Identify which cell holds the provided text, then report its [X, Y] central coordinate. 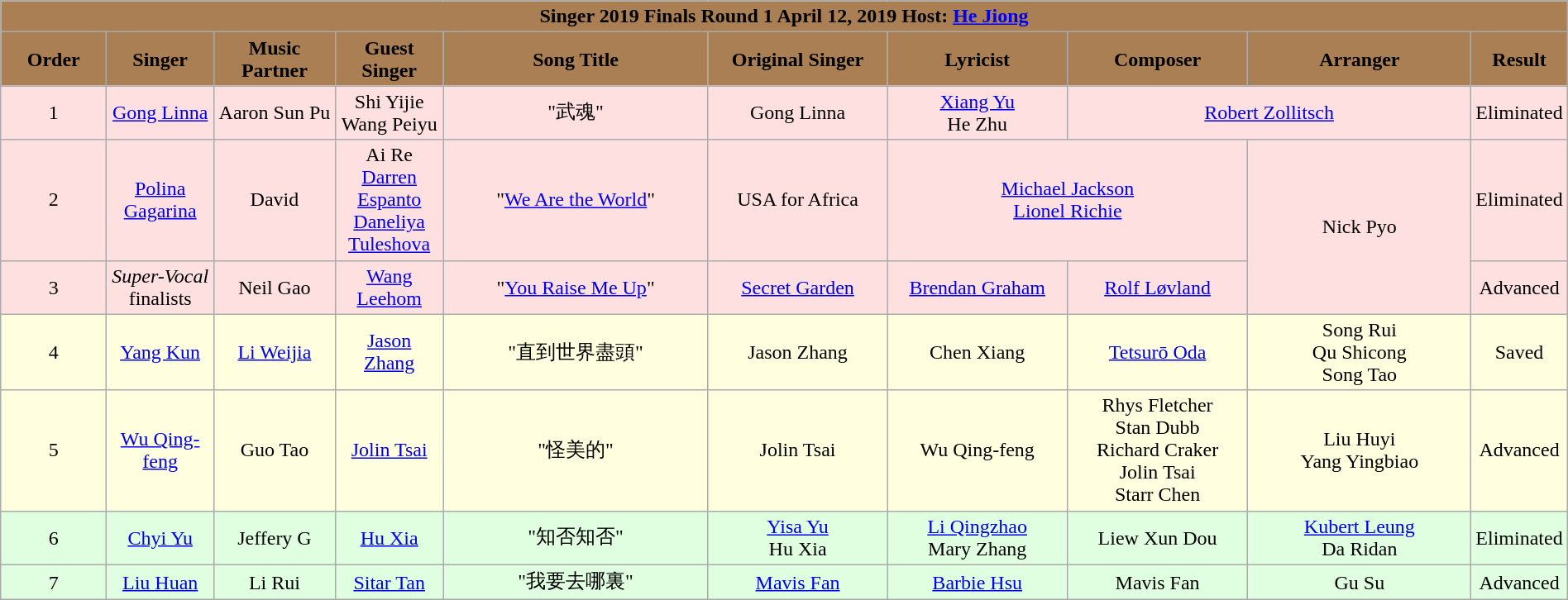
Arranger [1360, 60]
Yang Kun [160, 352]
7 [54, 582]
Rhys FletcherStan DubbRichard CrakerJolin TsaiStarr Chen [1157, 450]
Saved [1519, 352]
Brendan Graham [978, 288]
Lyricist [978, 60]
Nick Pyo [1360, 226]
"武魂" [576, 112]
Chyi Yu [160, 537]
"We Are the World" [576, 200]
"知否知否" [576, 537]
Super-Vocal finalists [160, 288]
Song Title [576, 60]
Polina Gagarina [160, 200]
4 [54, 352]
"直到世界盡頭" [576, 352]
Song RuiQu ShicongSong Tao [1360, 352]
Singer [160, 60]
Robert Zollitsch [1269, 112]
Aaron Sun Pu [275, 112]
Result [1519, 60]
2 [54, 200]
USA for Africa [797, 200]
6 [54, 537]
Guest Singer [389, 60]
Li QingzhaoMary Zhang [978, 537]
Original Singer [797, 60]
Chen Xiang [978, 352]
Shi YijieWang Peiyu [389, 112]
"我要去哪裏" [576, 582]
Liew Xun Dou [1157, 537]
Yisa YuHu Xia [797, 537]
Tetsurō Oda [1157, 352]
Xiang YuHe Zhu [978, 112]
Hu Xia [389, 537]
"You Raise Me Up" [576, 288]
Composer [1157, 60]
Guo Tao [275, 450]
Rolf Løvland [1157, 288]
Kubert LeungDa Ridan [1360, 537]
Wang Leehom [389, 288]
Liu HuyiYang Yingbiao [1360, 450]
1 [54, 112]
Music Partner [275, 60]
Liu Huan [160, 582]
Neil Gao [275, 288]
Singer 2019 Finals Round 1 April 12, 2019 Host: He Jiong [784, 17]
Sitar Tan [389, 582]
3 [54, 288]
Ai ReDarren EspantoDaneliya Tuleshova [389, 200]
Barbie Hsu [978, 582]
Michael JacksonLionel Richie [1068, 200]
Li Rui [275, 582]
David [275, 200]
Gu Su [1360, 582]
Secret Garden [797, 288]
Jeffery G [275, 537]
Order [54, 60]
5 [54, 450]
"怪美的" [576, 450]
Li Weijia [275, 352]
